Return (x, y) of the center of cell containing provided text 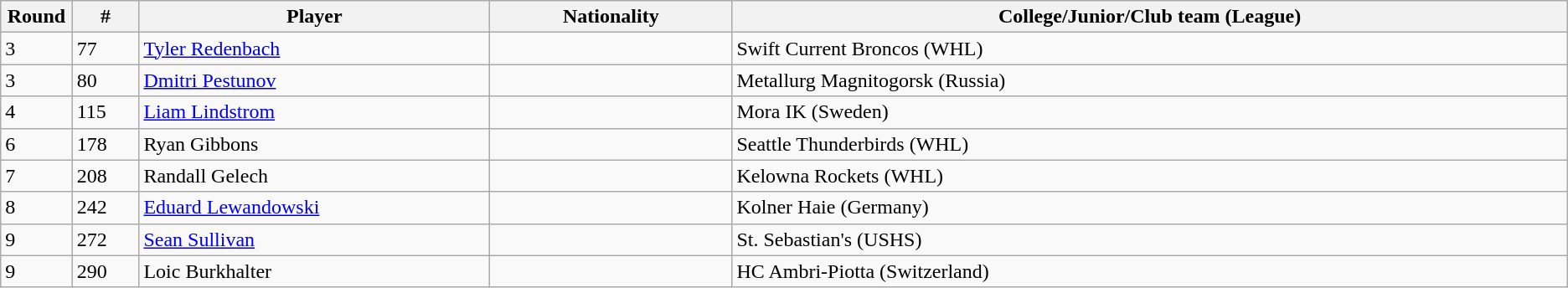
Randall Gelech (315, 176)
Mora IK (Sweden) (1149, 112)
Round (37, 17)
242 (106, 208)
8 (37, 208)
7 (37, 176)
290 (106, 271)
St. Sebastian's (USHS) (1149, 239)
80 (106, 80)
Swift Current Broncos (WHL) (1149, 49)
Player (315, 17)
208 (106, 176)
Liam Lindstrom (315, 112)
6 (37, 144)
115 (106, 112)
HC Ambri-Piotta (Switzerland) (1149, 271)
Ryan Gibbons (315, 144)
Kelowna Rockets (WHL) (1149, 176)
272 (106, 239)
Metallurg Magnitogorsk (Russia) (1149, 80)
Dmitri Pestunov (315, 80)
Nationality (611, 17)
77 (106, 49)
# (106, 17)
178 (106, 144)
Tyler Redenbach (315, 49)
Seattle Thunderbirds (WHL) (1149, 144)
Loic Burkhalter (315, 271)
Sean Sullivan (315, 239)
Eduard Lewandowski (315, 208)
Kolner Haie (Germany) (1149, 208)
College/Junior/Club team (League) (1149, 17)
4 (37, 112)
